Return [x, y] of the center of cell containing provided text 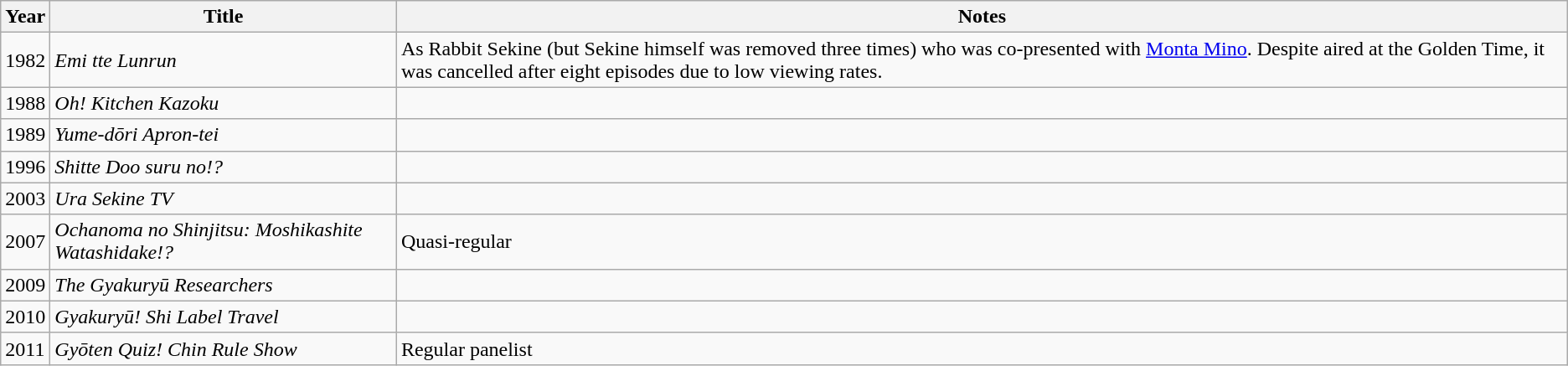
Quasi-regular [982, 241]
1996 [25, 167]
Gyōten Quiz! Chin Rule Show [224, 348]
Yume-dōri Apron-tei [224, 135]
Ura Sekine TV [224, 198]
Year [25, 17]
Notes [982, 17]
Gyakuryū! Shi Label Travel [224, 317]
1982 [25, 60]
2011 [25, 348]
2010 [25, 317]
2007 [25, 241]
2009 [25, 285]
Title [224, 17]
Regular panelist [982, 348]
The Gyakuryū Researchers [224, 285]
Emi tte Lunrun [224, 60]
Ochanoma no Shinjitsu: Moshikashite Watashidake!? [224, 241]
Shitte Doo suru no!? [224, 167]
1989 [25, 135]
1988 [25, 103]
2003 [25, 198]
Oh! Kitchen Kazoku [224, 103]
